Scan for the cell matching the given text and deliver its (x, y) coordinate at center. 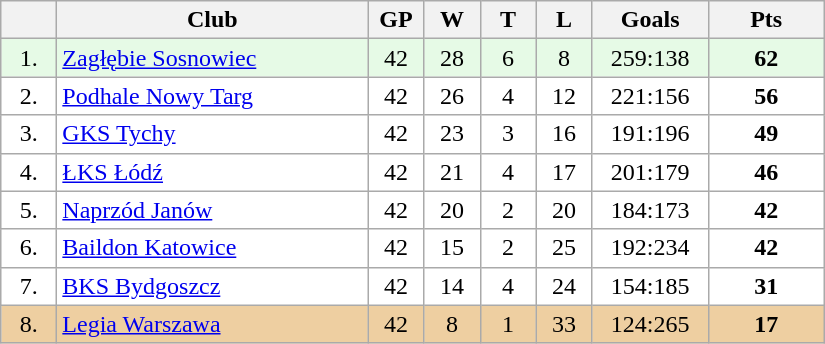
BKS Bydgoszcz (212, 286)
15 (452, 248)
192:234 (650, 248)
5. (29, 210)
Pts (766, 20)
2. (29, 96)
28 (452, 58)
Zagłębie Sosnowiec (212, 58)
25 (564, 248)
1. (29, 58)
3 (508, 134)
24 (564, 286)
GKS Tychy (212, 134)
6 (508, 58)
L (564, 20)
T (508, 20)
3. (29, 134)
16 (564, 134)
8. (29, 324)
1 (508, 324)
49 (766, 134)
124:265 (650, 324)
7. (29, 286)
221:156 (650, 96)
26 (452, 96)
Baildon Katowice (212, 248)
31 (766, 286)
6. (29, 248)
33 (564, 324)
14 (452, 286)
GP (396, 20)
21 (452, 172)
201:179 (650, 172)
62 (766, 58)
Goals (650, 20)
154:185 (650, 286)
259:138 (650, 58)
W (452, 20)
184:173 (650, 210)
Naprzód Janów (212, 210)
Legia Warszawa (212, 324)
12 (564, 96)
23 (452, 134)
Club (212, 20)
Podhale Nowy Targ (212, 96)
4. (29, 172)
56 (766, 96)
191:196 (650, 134)
46 (766, 172)
ŁKS Łódź (212, 172)
